For the text-containing cell, return its midpoint in [x, y] coordinate format. 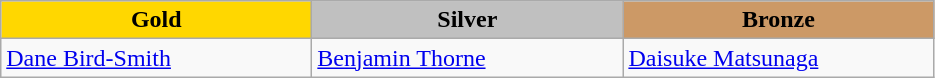
Silver [468, 20]
Dane Bird-Smith [156, 58]
Bronze [778, 20]
Gold [156, 20]
Benjamin Thorne [468, 58]
Daisuke Matsunaga [778, 58]
